Locate the cell with the specified text and output its [x, y] center coordinate. 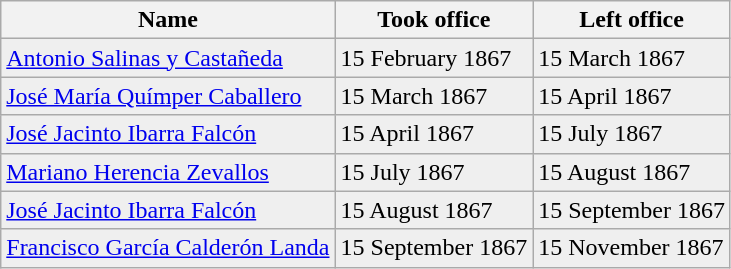
Took office [434, 20]
Left office [632, 20]
Name [168, 20]
José María Químper Caballero [168, 96]
Mariano Herencia Zevallos [168, 172]
15 February 1867 [434, 58]
Antonio Salinas y Castañeda [168, 58]
Francisco García Calderón Landa [168, 248]
15 November 1867 [632, 248]
